For the text-containing cell, return its midpoint in (X, Y) coordinate format. 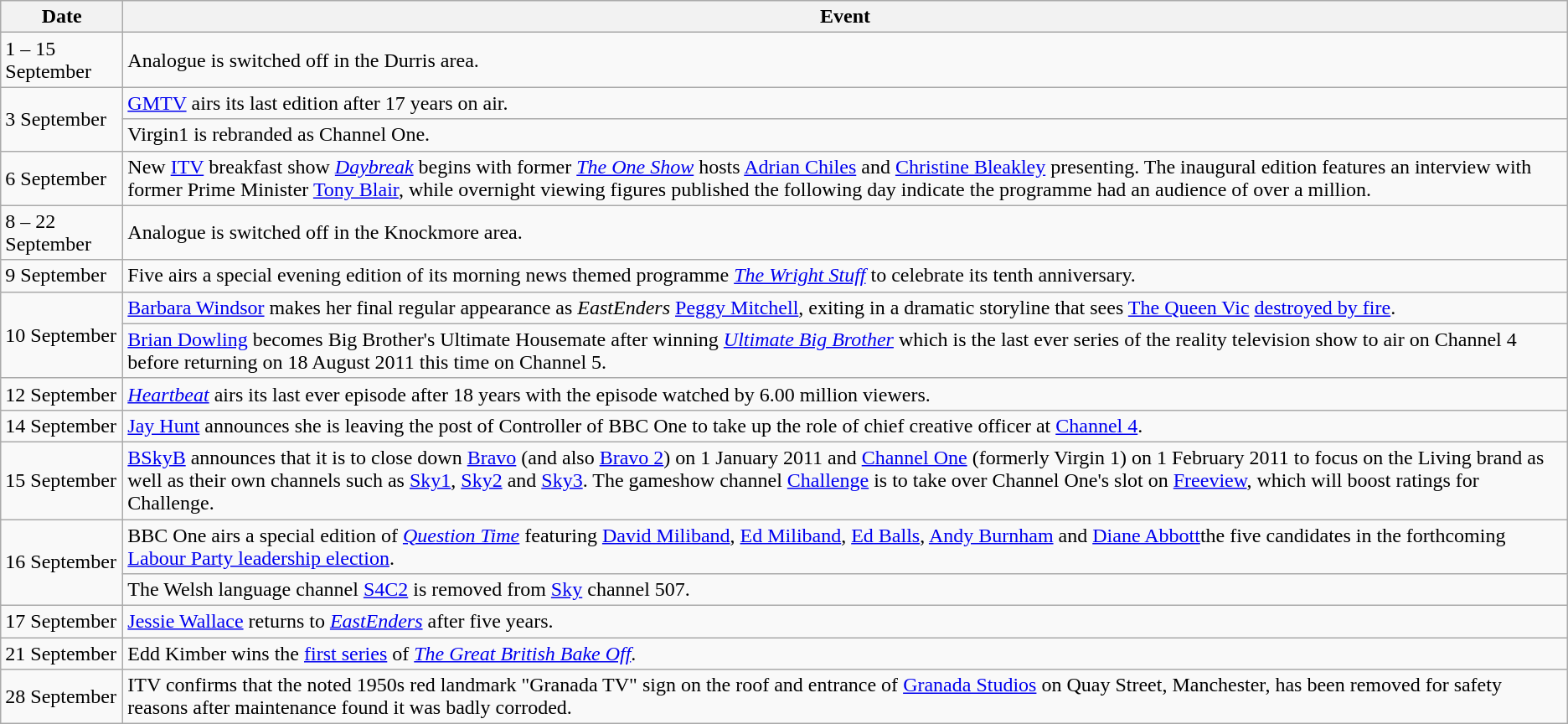
Analogue is switched off in the Durris area. (845, 60)
10 September (62, 335)
6 September (62, 178)
21 September (62, 654)
Analogue is switched off in the Knockmore area. (845, 233)
Five airs a special evening edition of its morning news themed programme The Wright Stuff to celebrate its tenth anniversary. (845, 276)
15 September (62, 480)
Jessie Wallace returns to EastEnders after five years. (845, 622)
Jay Hunt announces she is leaving the post of Controller of BBC One to take up the role of chief creative officer at Channel 4. (845, 426)
12 September (62, 394)
9 September (62, 276)
Date (62, 17)
8 – 22 September (62, 233)
GMTV airs its last edition after 17 years on air. (845, 103)
1 – 15 September (62, 60)
Heartbeat airs its last ever episode after 18 years with the episode watched by 6.00 million viewers. (845, 394)
Edd Kimber wins the first series of The Great British Bake Off. (845, 654)
14 September (62, 426)
Virgin1 is rebranded as Channel One. (845, 135)
Event (845, 17)
3 September (62, 119)
The Welsh language channel S4C2 is removed from Sky channel 507. (845, 590)
28 September (62, 697)
16 September (62, 563)
17 September (62, 622)
